For the text-containing cell, return its midpoint in (x, y) coordinate format. 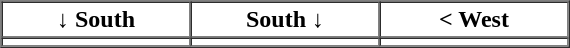
South ↓ (284, 20)
< West (474, 20)
↓ South (96, 20)
